For the text-containing cell, return its midpoint in [x, y] coordinate format. 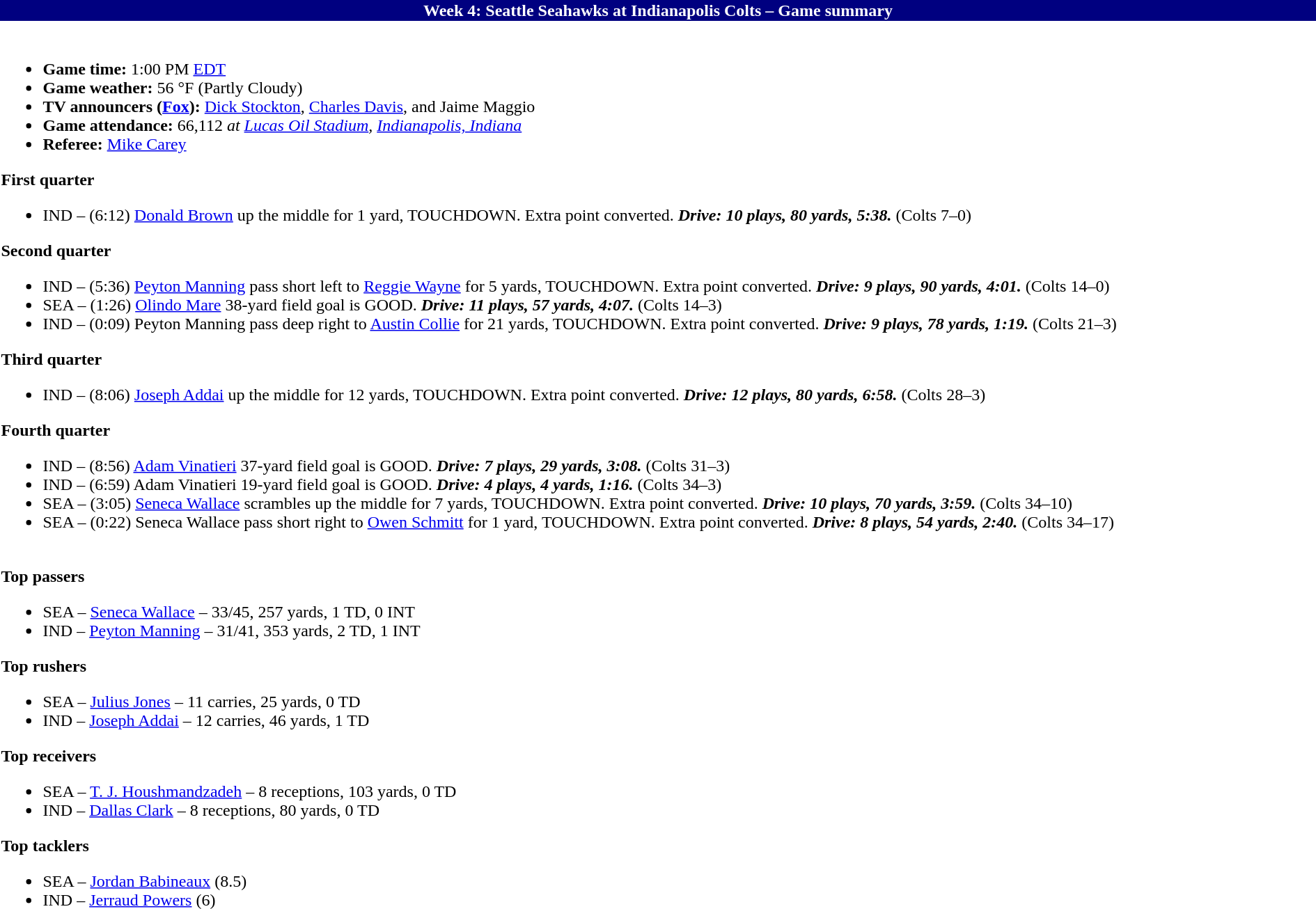
Week 4: Seattle Seahawks at Indianapolis Colts – Game summary [658, 10]
